For the text-containing cell, return its midpoint in [X, Y] coordinate format. 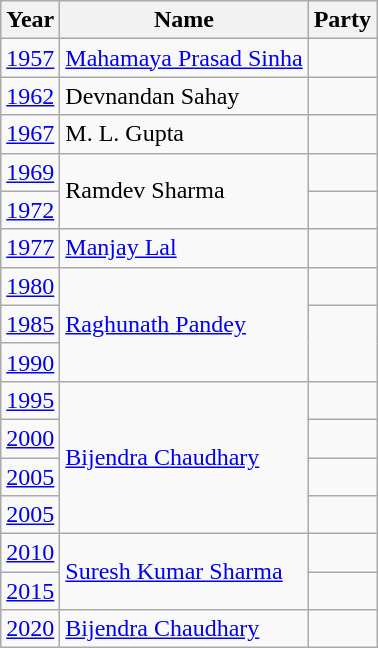
2020 [30, 629]
Party [342, 20]
Devnandan Sahay [184, 96]
2000 [30, 438]
Name [184, 20]
1990 [30, 362]
1969 [30, 172]
1957 [30, 58]
Mahamaya Prasad Sinha [184, 58]
Manjay Lal [184, 248]
1962 [30, 96]
Suresh Kumar Sharma [184, 572]
1977 [30, 248]
1972 [30, 210]
1995 [30, 400]
1985 [30, 324]
2010 [30, 553]
Year [30, 20]
1967 [30, 134]
M. L. Gupta [184, 134]
2015 [30, 591]
1980 [30, 286]
Ramdev Sharma [184, 191]
Raghunath Pandey [184, 324]
